Detect which cell encompasses the target text, then output its [x, y] center coordinate. 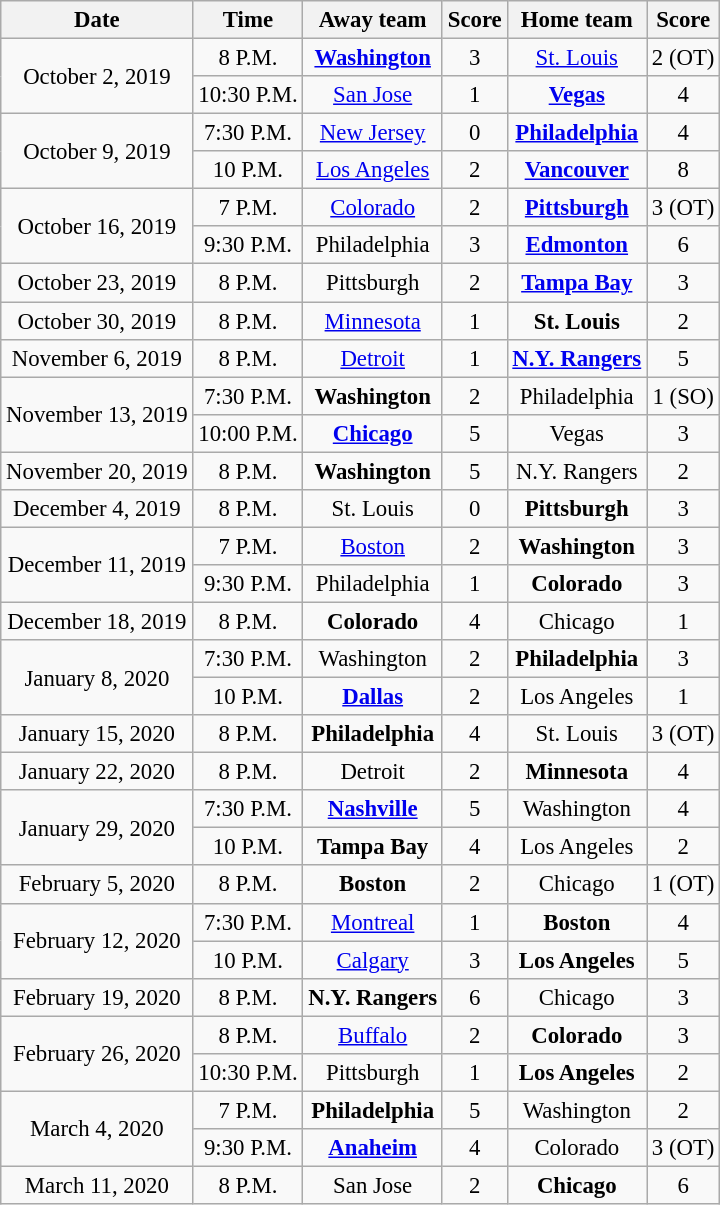
December 18, 2019 [97, 621]
February 26, 2020 [97, 1054]
Vancouver [577, 170]
1 (OT) [684, 885]
10:00 P.M. [248, 433]
Buffalo [373, 1035]
8 [684, 170]
October 23, 2019 [97, 283]
Date [97, 20]
Home team [577, 20]
Dallas [373, 697]
New Jersey [373, 133]
January 29, 2020 [97, 828]
February 19, 2020 [97, 997]
October 30, 2019 [97, 321]
October 16, 2019 [97, 226]
November 6, 2019 [97, 358]
November 20, 2019 [97, 471]
Calgary [373, 960]
January 8, 2020 [97, 678]
Montreal [373, 922]
February 5, 2020 [97, 885]
Away team [373, 20]
December 4, 2019 [97, 509]
October 9, 2019 [97, 152]
December 11, 2019 [97, 564]
March 11, 2020 [97, 1185]
Nashville [373, 809]
November 13, 2019 [97, 414]
Anaheim [373, 1148]
Time [248, 20]
Edmonton [577, 245]
January 22, 2020 [97, 772]
March 4, 2020 [97, 1128]
October 2, 2019 [97, 76]
1 (SO) [684, 396]
January 15, 2020 [97, 734]
2 (OT) [684, 58]
February 12, 2020 [97, 940]
